Pinpoint the cell where the given text exists, returning its (x, y) midpoint coordinate. 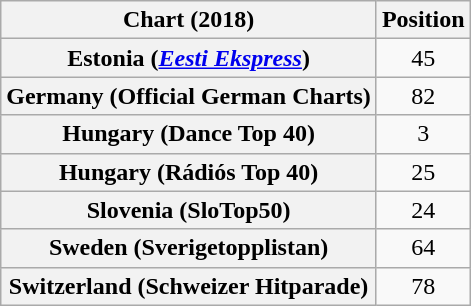
Hungary (Dance Top 40) (189, 134)
64 (423, 248)
24 (423, 210)
Estonia (Eesti Ekspress) (189, 58)
82 (423, 96)
Hungary (Rádiós Top 40) (189, 172)
Sweden (Sverigetopplistan) (189, 248)
45 (423, 58)
Germany (Official German Charts) (189, 96)
78 (423, 286)
Position (423, 20)
Chart (2018) (189, 20)
25 (423, 172)
Switzerland (Schweizer Hitparade) (189, 286)
3 (423, 134)
Slovenia (SloTop50) (189, 210)
